Extract the [x, y] coordinate from the center of the cell holding the provided text.  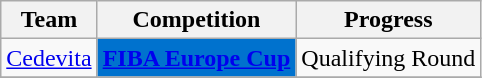
Qualifying Round [388, 58]
Progress [388, 20]
Team [49, 20]
Cedevita [49, 58]
FIBA Europe Cup [196, 58]
Competition [196, 20]
